Provide the (X, Y) coordinate of the cell's center where the given text is located.  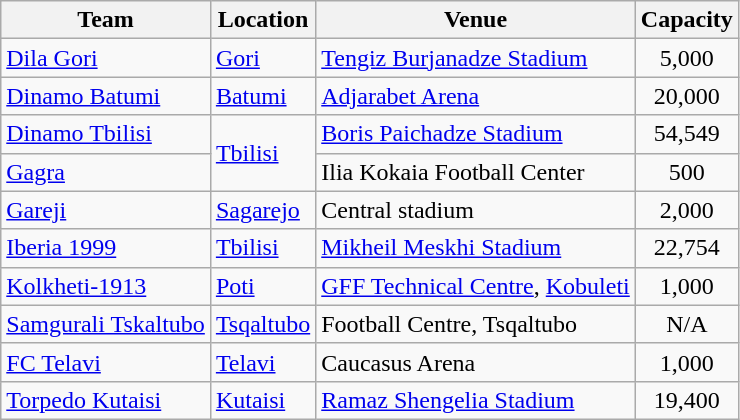
Central stadium (476, 210)
Gareji (106, 210)
19,400 (686, 400)
Iberia 1999 (106, 248)
Football Centre, Tsqaltubo (476, 324)
54,549 (686, 134)
Tsqaltubo (262, 324)
Telavi (262, 362)
Boris Paichadze Stadium (476, 134)
Kutaisi (262, 400)
Dinamo Batumi (106, 96)
Gori (262, 58)
FC Telavi (106, 362)
Ramaz Shengelia Stadium (476, 400)
5,000 (686, 58)
Venue (476, 20)
2,000 (686, 210)
Batumi (262, 96)
N/A (686, 324)
Caucasus Arena (476, 362)
Tengiz Burjanadze Stadium (476, 58)
Torpedo Kutaisi (106, 400)
Dila Gori (106, 58)
Capacity (686, 20)
Adjarabet Arena (476, 96)
Poti (262, 286)
Mikheil Meskhi Stadium (476, 248)
Team (106, 20)
GFF Technical Centre, Kobuleti (476, 286)
20,000 (686, 96)
Ilia Kokaia Football Center (476, 172)
Dinamo Tbilisi (106, 134)
Samgurali Tskaltubo (106, 324)
Sagarejo (262, 210)
500 (686, 172)
Kolkheti-1913 (106, 286)
22,754 (686, 248)
Gagra (106, 172)
Location (262, 20)
